Scan for the cell matching the given text and deliver its (X, Y) coordinate at center. 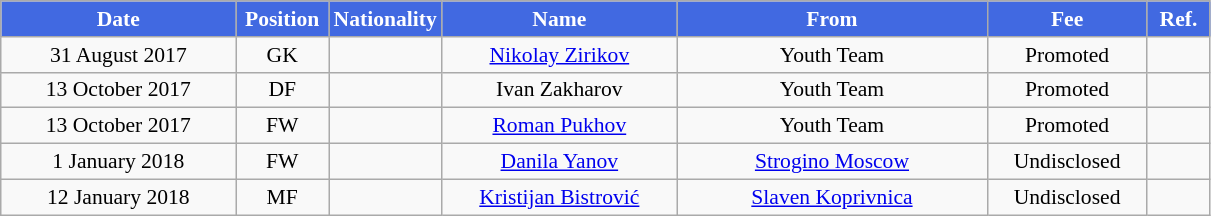
Danila Yanov (560, 162)
Nikolay Zirikov (560, 55)
31 August 2017 (118, 55)
Nationality (384, 19)
Position (282, 19)
MF (282, 197)
12 January 2018 (118, 197)
DF (282, 90)
Ivan Zakharov (560, 90)
Slaven Koprivnica (832, 197)
Roman Pukhov (560, 126)
1 January 2018 (118, 162)
GK (282, 55)
Fee (1067, 19)
From (832, 19)
Strogino Moscow (832, 162)
Date (118, 19)
Ref. (1178, 19)
Name (560, 19)
Kristijan Bistrović (560, 197)
